Determine the (X, Y) coordinate at the center of the cell enclosing the given text.  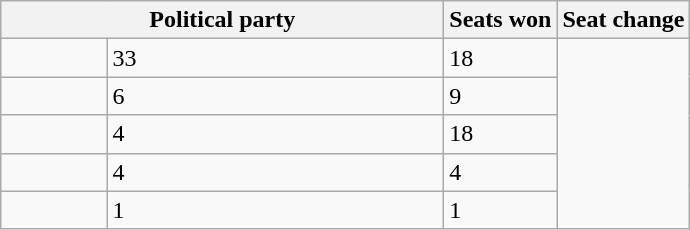
Political party (222, 20)
33 (276, 58)
Seats won (500, 20)
6 (276, 96)
9 (500, 96)
Seat change (624, 20)
